From the cell containing the given text, extract its center point as (X, Y) coordinate. 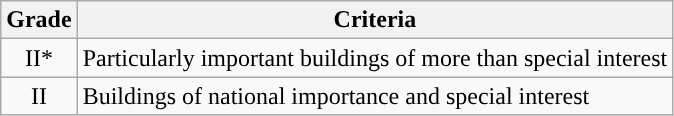
II (39, 96)
Grade (39, 20)
II* (39, 58)
Buildings of national importance and special interest (375, 96)
Criteria (375, 20)
Particularly important buildings of more than special interest (375, 58)
